Detect which cell encompasses the target text, then output its [x, y] center coordinate. 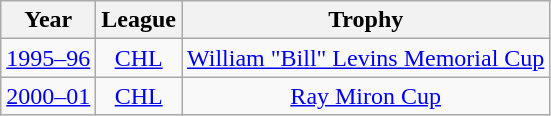
1995–96 [48, 58]
2000–01 [48, 96]
Trophy [366, 20]
William "Bill" Levins Memorial Cup [366, 58]
Year [48, 20]
League [139, 20]
Ray Miron Cup [366, 96]
